Pinpoint the cell where the given text exists, returning its (X, Y) midpoint coordinate. 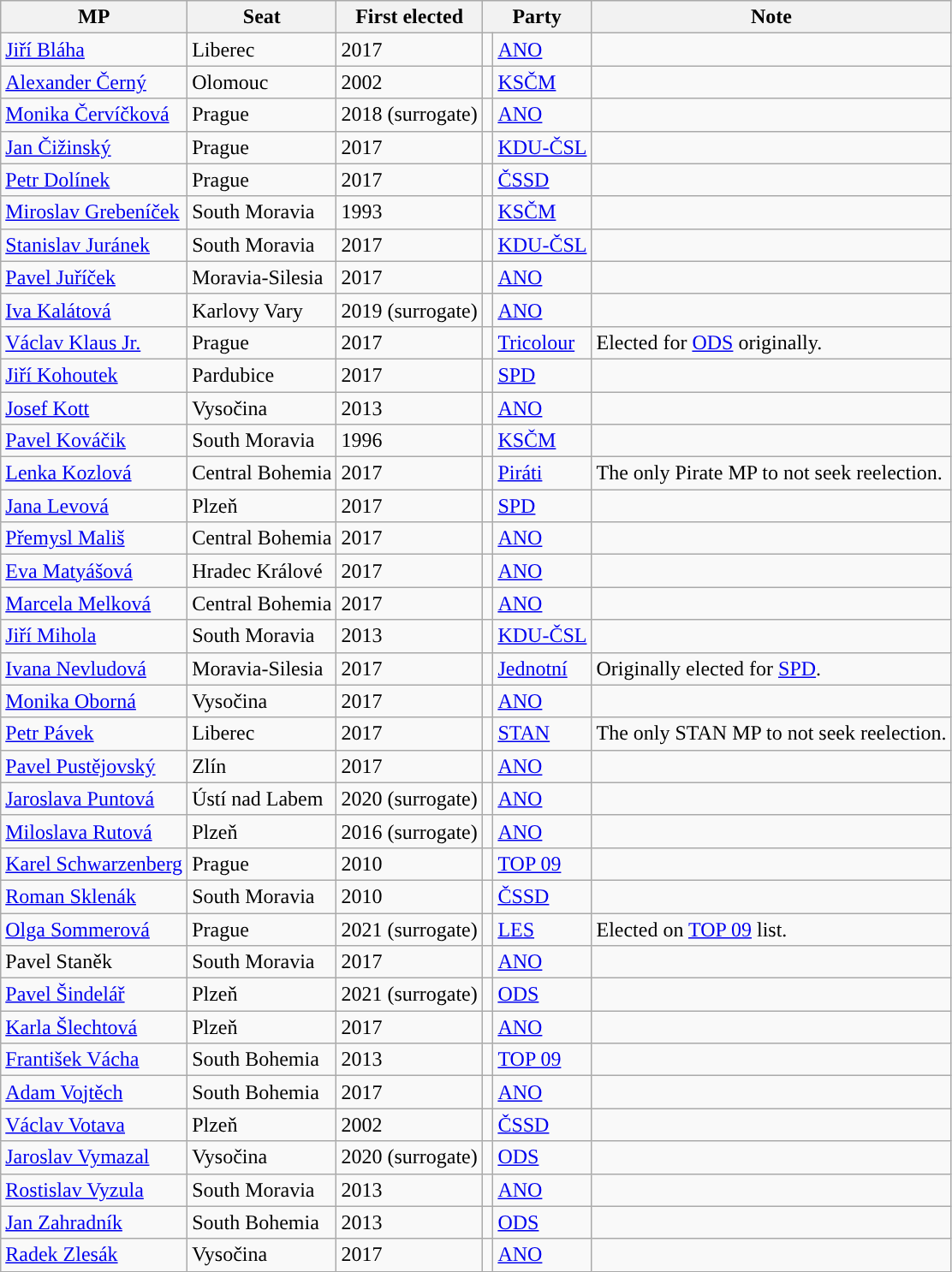
The only STAN MP to not seek reelection. (771, 734)
Pavel Šindelář (94, 995)
Roman Sklenák (94, 896)
Rostislav Vyzula (94, 1190)
Monika Oborná (94, 701)
1993 (409, 212)
Ivana Nevludová (94, 669)
Karel Schwarzenberg (94, 864)
2019 (surrogate) (409, 310)
Eva Matyášová (94, 571)
Stanislav Juránek (94, 245)
Alexander Černý (94, 82)
Monika Červíčková (94, 115)
Seat (262, 17)
Jiří Kohoutek (94, 375)
Zlín (262, 766)
2018 (surrogate) (409, 115)
Olomouc (262, 82)
Radek Zlesák (94, 1255)
Tricolour (543, 342)
Miroslav Grebeníček (94, 212)
Václav Votava (94, 1125)
2016 (surrogate) (409, 831)
Pavel Juříček (94, 277)
Adam Vojtěch (94, 1092)
Jaroslav Vymazal (94, 1157)
Miloslava Rutová (94, 831)
Pardubice (262, 375)
Hradec Králové (262, 571)
Note (771, 17)
Karlovy Vary (262, 310)
Přemysl Mališ (94, 538)
Elected on TOP 09 list. (771, 929)
Ústí nad Labem (262, 799)
Pavel Kováčik (94, 441)
Lenka Kozlová (94, 473)
Jana Levová (94, 506)
Elected for ODS originally. (771, 342)
Marcela Melková (94, 603)
Originally elected for SPD. (771, 669)
Iva Kalátová (94, 310)
František Vácha (94, 1060)
LES (543, 929)
Petr Pávek (94, 734)
MP (94, 17)
Jan Čižinský (94, 147)
Jan Zahradník (94, 1222)
Piráti (543, 473)
Václav Klaus Jr. (94, 342)
First elected (409, 17)
Jednotní (543, 669)
Josef Kott (94, 408)
Jiří Bláha (94, 50)
Olga Sommerová (94, 929)
Pavel Staněk (94, 962)
Karla Šlechtová (94, 1027)
1996 (409, 441)
Jaroslava Puntová (94, 799)
The only Pirate MP to not seek reelection. (771, 473)
Jiří Mihola (94, 636)
Party (537, 17)
STAN (543, 734)
Petr Dolínek (94, 180)
Pavel Pustějovský (94, 766)
